Find where the given text appears and provide that cell's center as (x, y) coordinate. 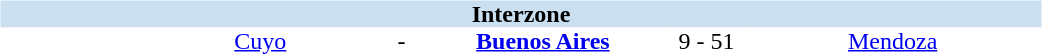
9 - 51 (706, 42)
Buenos Aires (542, 42)
Interzone (520, 14)
- (402, 42)
Mendoza (893, 42)
Cuyo (260, 42)
